Provide the (X, Y) coordinate of the cell's center where the given text is located.  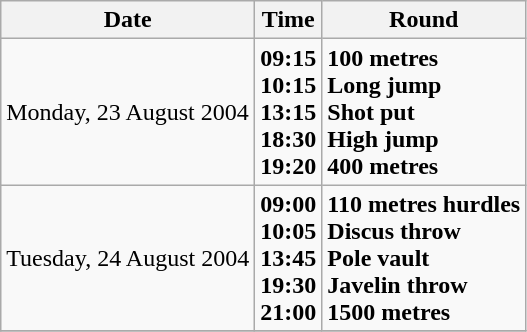
Monday, 23 August 2004 (128, 112)
Tuesday, 24 August 2004 (128, 258)
110 metres hurdlesDiscus throwPole vaultJavelin throw1500 metres (424, 258)
100 metresLong jumpShot putHigh jump400 metres (424, 112)
09:1510:1513:1518:3019:20 (288, 112)
Time (288, 20)
09:0010:0513:4519:3021:00 (288, 258)
Date (128, 20)
Round (424, 20)
